Locate the cell with the specified text and output its [x, y] center coordinate. 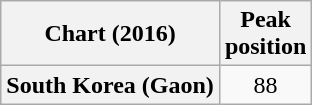
88 [265, 85]
Chart (2016) [110, 34]
Peakposition [265, 34]
South Korea (Gaon) [110, 85]
